Determine the (X, Y) coordinate at the center of the cell enclosing the given text.  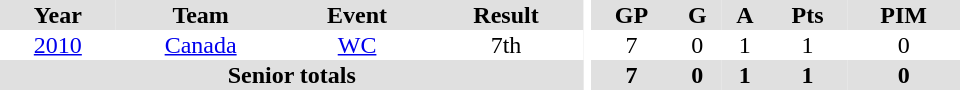
A (745, 15)
2010 (58, 45)
Team (201, 15)
Canada (201, 45)
Senior totals (292, 75)
Event (358, 15)
PIM (904, 15)
Pts (808, 15)
7th (506, 45)
Year (58, 15)
Result (506, 15)
GP (631, 15)
G (698, 15)
WC (358, 45)
